For the text-containing cell, return its midpoint in [X, Y] coordinate format. 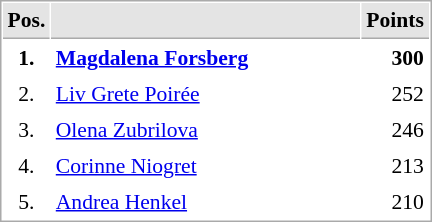
2. [26, 93]
252 [396, 93]
3. [26, 129]
1. [26, 57]
5. [26, 201]
Olena Zubrilova [206, 129]
Magdalena Forsberg [206, 57]
4. [26, 165]
300 [396, 57]
246 [396, 129]
Pos. [26, 21]
Andrea Henkel [206, 201]
210 [396, 201]
Liv Grete Poirée [206, 93]
213 [396, 165]
Corinne Niogret [206, 165]
Points [396, 21]
